Provide the [x, y] coordinate of the cell's center where the given text is located.  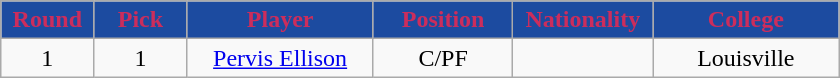
Pick [140, 20]
Pervis Ellison [280, 58]
College [746, 20]
Nationality [583, 20]
Louisville [746, 58]
Round [48, 20]
Position [443, 20]
Player [280, 20]
C/PF [443, 58]
